For the text-containing cell, return its midpoint in [X, Y] coordinate format. 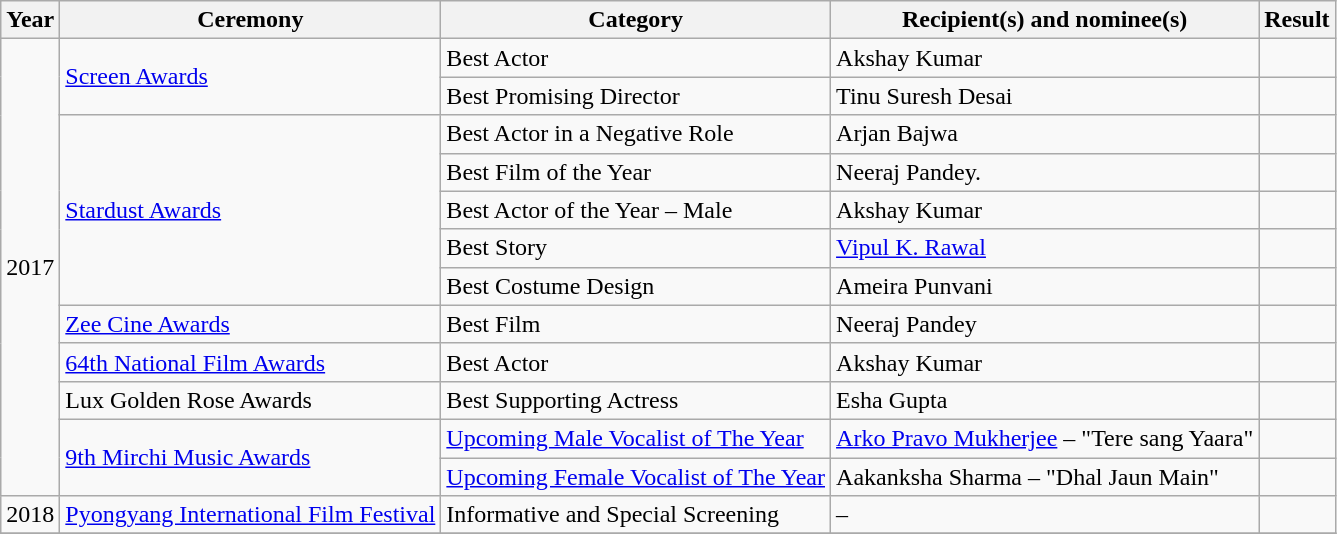
Year [30, 20]
64th National Film Awards [250, 362]
Category [636, 20]
Best Film of the Year [636, 172]
2018 [30, 515]
Neeraj Pandey. [1045, 172]
Result [1297, 20]
Recipient(s) and nominee(s) [1045, 20]
Upcoming Male Vocalist of The Year [636, 438]
Aakanksha Sharma – "Dhal Jaun Main" [1045, 477]
Best Promising Director [636, 96]
Stardust Awards [250, 210]
Vipul K. Rawal [1045, 248]
Best Actor of the Year – Male [636, 210]
– [1045, 515]
Best Film [636, 324]
Neeraj Pandey [1045, 324]
Upcoming Female Vocalist of The Year [636, 477]
Best Supporting Actress [636, 400]
Arko Pravo Mukherjee – "Tere sang Yaara" [1045, 438]
9th Mirchi Music Awards [250, 457]
Lux Golden Rose Awards [250, 400]
Ceremony [250, 20]
Informative and Special Screening [636, 515]
Best Costume Design [636, 286]
Best Story [636, 248]
Pyongyang International Film Festival [250, 515]
Arjan Bajwa [1045, 134]
Best Actor in a Negative Role [636, 134]
Esha Gupta [1045, 400]
Tinu Suresh Desai [1045, 96]
Ameira Punvani [1045, 286]
Zee Cine Awards [250, 324]
2017 [30, 268]
Screen Awards [250, 77]
